Output the [X, Y] coordinate of the center of the cell containing the given text.  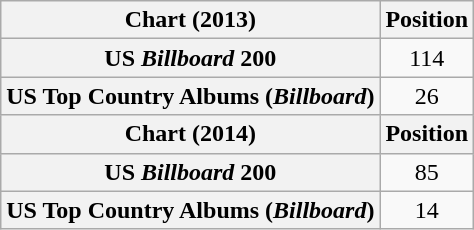
Chart (2014) [190, 134]
Chart (2013) [190, 20]
85 [427, 172]
26 [427, 96]
114 [427, 58]
14 [427, 210]
